Output the (x, y) coordinate of the center of the cell containing the given text.  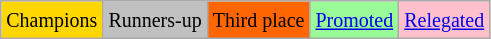
Runners-up (155, 20)
Champions (52, 20)
Promoted (354, 20)
Relegated (444, 20)
Third place (258, 20)
